Identify which cell holds the provided text, then report its [X, Y] central coordinate. 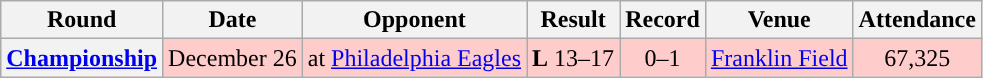
0–1 [663, 58]
Championship [82, 58]
Result [574, 20]
Attendance [917, 20]
Record [663, 20]
Date [233, 20]
Opponent [414, 20]
67,325 [917, 58]
L 13–17 [574, 58]
Venue [779, 20]
Franklin Field [779, 58]
at Philadelphia Eagles [414, 58]
December 26 [233, 58]
Round [82, 20]
